Return the (x, y) coordinate for the center point of the cell that contains the specified text.  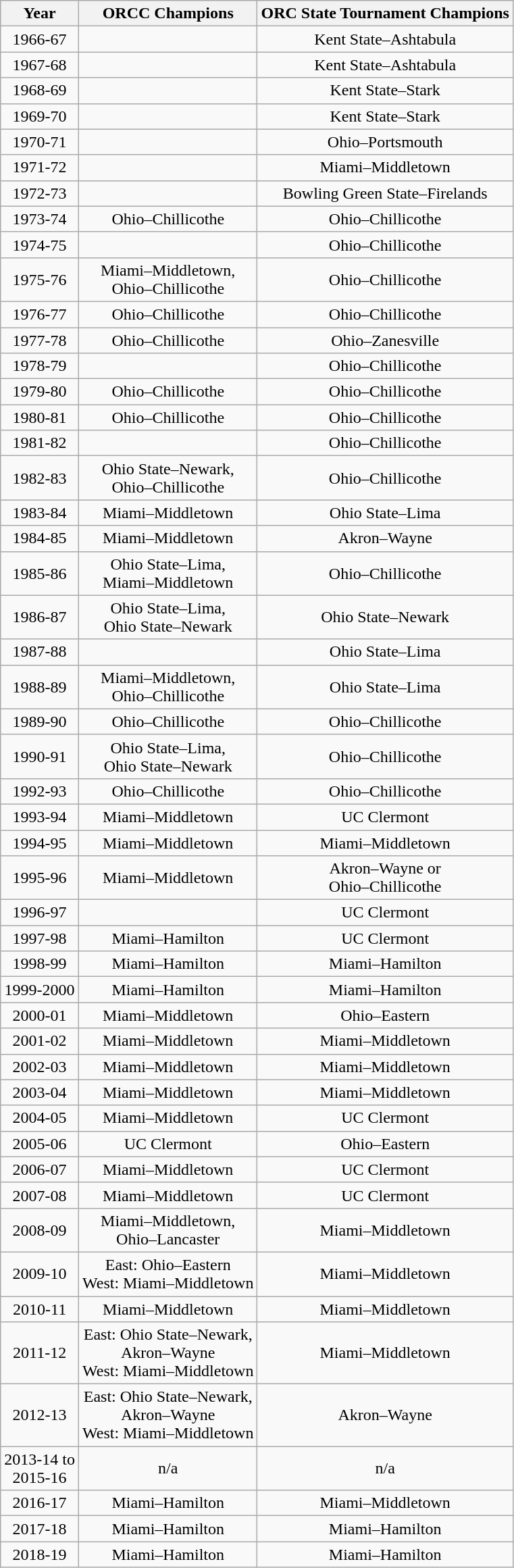
1989-90 (40, 722)
ORC State Tournament Champions (385, 14)
Bowling Green State–Firelands (385, 193)
1998-99 (40, 964)
2013-14 to2015-16 (40, 1469)
2016-17 (40, 1503)
1972-73 (40, 193)
2003-04 (40, 1092)
1990-91 (40, 757)
2007-08 (40, 1195)
1978-79 (40, 366)
1995-96 (40, 878)
1974-75 (40, 245)
1971-72 (40, 168)
1996-97 (40, 913)
2018-19 (40, 1554)
2001-02 (40, 1041)
1970-71 (40, 142)
2006-07 (40, 1169)
1980-81 (40, 418)
1987-88 (40, 652)
1976-77 (40, 314)
1984-85 (40, 538)
1992-93 (40, 791)
Year (40, 14)
1982-83 (40, 478)
Ohio State–Newark,Ohio–Chillicothe (168, 478)
1979-80 (40, 392)
1999-2000 (40, 990)
2008-09 (40, 1230)
2017-18 (40, 1529)
2009-10 (40, 1274)
1983-84 (40, 513)
ORCC Champions (168, 14)
1967-68 (40, 65)
East: Ohio–EasternWest: Miami–Middletown (168, 1274)
2011-12 (40, 1353)
1966-67 (40, 39)
1988-89 (40, 686)
2010-11 (40, 1309)
1975-76 (40, 280)
2000-01 (40, 1015)
2012-13 (40, 1415)
Ohio State–Newark (385, 617)
2004-05 (40, 1118)
1981-82 (40, 443)
1973-74 (40, 219)
2005-06 (40, 1144)
2002-03 (40, 1067)
Akron–Wayne orOhio–Chillicothe (385, 878)
1969-70 (40, 116)
Miami–Middletown,Ohio–Lancaster (168, 1230)
1997-98 (40, 938)
1968-69 (40, 91)
Ohio–Portsmouth (385, 142)
Ohio–Zanesville (385, 340)
1986-87 (40, 617)
1985-86 (40, 573)
1993-94 (40, 817)
1994-95 (40, 842)
1977-78 (40, 340)
Ohio State–Lima,Miami–Middletown (168, 573)
